Provide the [x, y] coordinate of the cell's center where the given text is located.  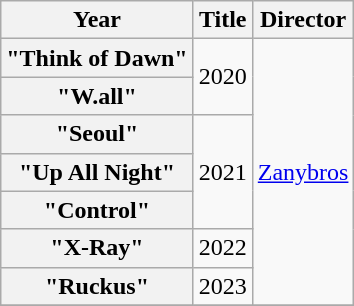
Year [97, 20]
2022 [222, 248]
"Think of Dawn" [97, 58]
"X-Ray" [97, 248]
"Ruckus" [97, 286]
2020 [222, 77]
"Up All Night" [97, 172]
Title [222, 20]
"Control" [97, 210]
2023 [222, 286]
"Seoul" [97, 134]
Zanybros [303, 172]
2021 [222, 172]
"W.all" [97, 96]
Director [303, 20]
